Capture the cell that displays the provided text and extract its [X, Y] central coordinate. 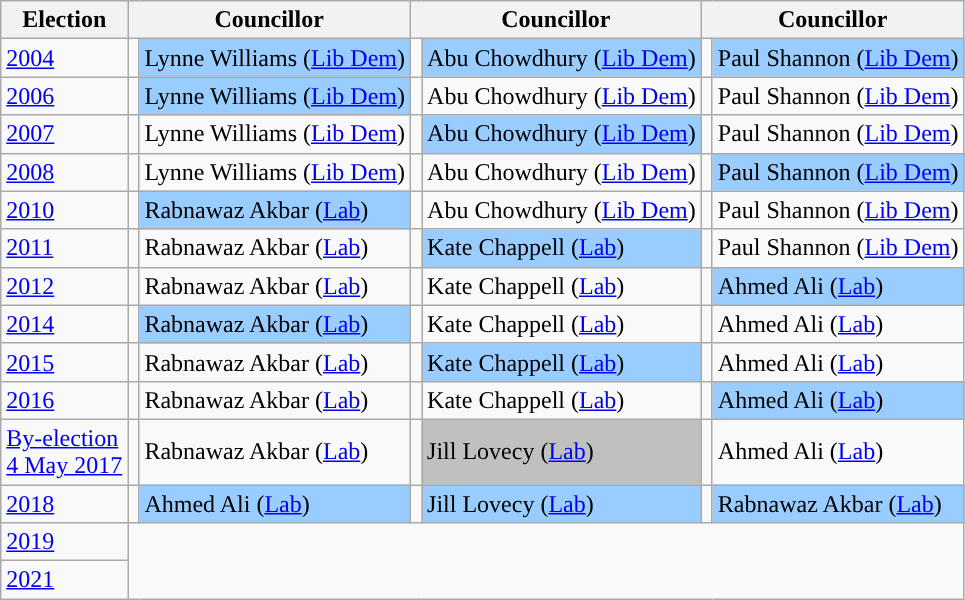
2015 [64, 362]
2006 [64, 96]
2018 [64, 503]
2019 [64, 542]
2007 [64, 134]
By-election4 May 2017 [64, 452]
2016 [64, 400]
2014 [64, 324]
2004 [64, 58]
2011 [64, 248]
2021 [64, 580]
Election [64, 20]
2008 [64, 172]
2012 [64, 286]
2010 [64, 210]
